Capture the cell that displays the provided text and extract its (X, Y) central coordinate. 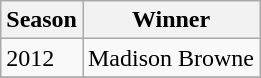
Winner (170, 20)
Season (42, 20)
2012 (42, 58)
Madison Browne (170, 58)
